Capture the cell that displays the provided text and extract its (X, Y) central coordinate. 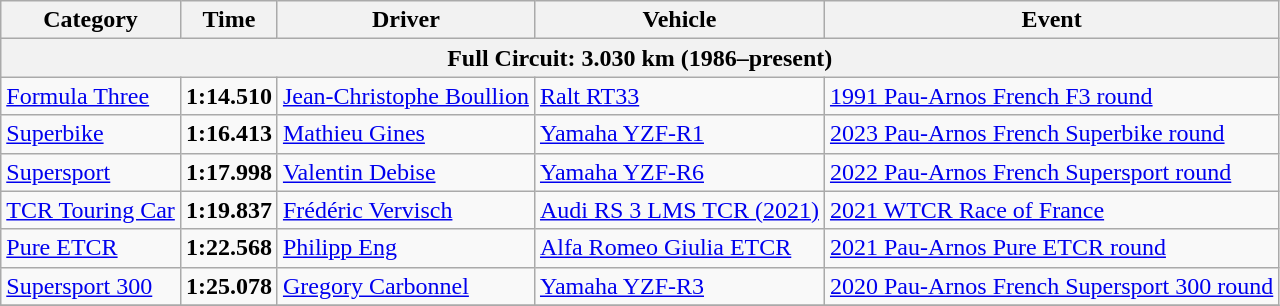
Yamaha YZF-R6 (679, 172)
2021 Pau-Arnos Pure ETCR round (1051, 248)
Supersport (91, 172)
2023 Pau-Arnos French Superbike round (1051, 134)
1:16.413 (228, 134)
Valentin Debise (406, 172)
Category (91, 20)
2021 WTCR Race of France (1051, 210)
2020 Pau-Arnos French Supersport 300 round (1051, 286)
Supersport 300 (91, 286)
Pure ETCR (91, 248)
Gregory Carbonnel (406, 286)
Alfa Romeo Giulia ETCR (679, 248)
Mathieu Gines (406, 134)
Philipp Eng (406, 248)
Time (228, 20)
Driver (406, 20)
1:22.568 (228, 248)
Frédéric Vervisch (406, 210)
Superbike (91, 134)
1:17.998 (228, 172)
Yamaha YZF-R3 (679, 286)
Ralt RT33 (679, 96)
Event (1051, 20)
Yamaha YZF-R1 (679, 134)
Vehicle (679, 20)
1:14.510 (228, 96)
TCR Touring Car (91, 210)
2022 Pau-Arnos French Supersport round (1051, 172)
1991 Pau-Arnos French F3 round (1051, 96)
1:19.837 (228, 210)
Audi RS 3 LMS TCR (2021) (679, 210)
1:25.078 (228, 286)
Full Circuit: 3.030 km (1986–present) (640, 58)
Jean-Christophe Boullion (406, 96)
Formula Three (91, 96)
